Locate the cell with the specified text and output its [X, Y] center coordinate. 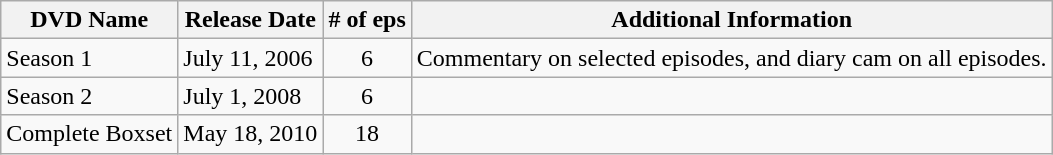
Release Date [250, 20]
July 11, 2006 [250, 58]
July 1, 2008 [250, 96]
Commentary on selected episodes, and diary cam on all episodes. [732, 58]
May 18, 2010 [250, 134]
# of eps [367, 20]
18 [367, 134]
DVD Name [90, 20]
Season 1 [90, 58]
Season 2 [90, 96]
Complete Boxset [90, 134]
Additional Information [732, 20]
